Provide the [x, y] coordinate of the cell's center where the given text is located.  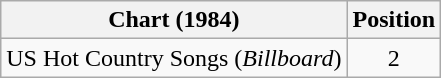
Position [394, 20]
2 [394, 58]
US Hot Country Songs (Billboard) [174, 58]
Chart (1984) [174, 20]
